Find where the given text appears and provide that cell's center as (X, Y) coordinate. 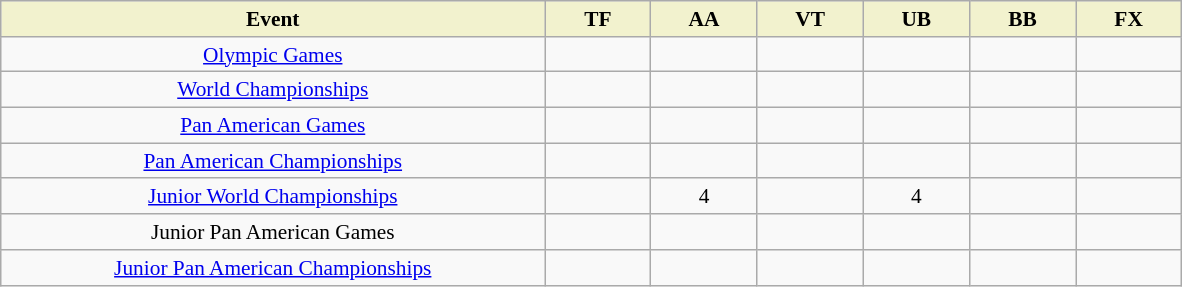
Junior Pan American Championships (273, 267)
Pan American Championships (273, 161)
AA (704, 19)
Junior World Championships (273, 196)
VT (810, 19)
Pan American Games (273, 125)
Junior Pan American Games (273, 232)
Event (273, 19)
BB (1022, 19)
FX (1129, 19)
World Championships (273, 90)
TF (598, 19)
Olympic Games (273, 54)
UB (916, 19)
